Identify which cell holds the provided text, then report its [x, y] central coordinate. 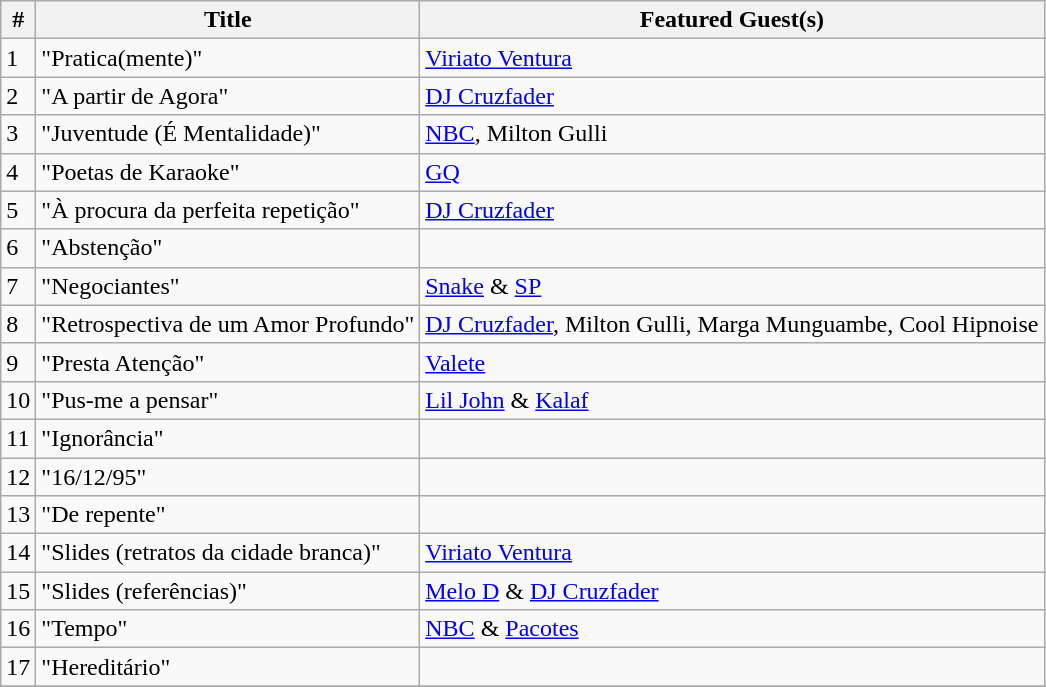
"Slides (retratos da cidade branca)" [228, 553]
"16/12/95" [228, 477]
16 [18, 629]
17 [18, 667]
6 [18, 248]
"À procura da perfeita repetição" [228, 210]
"Presta Atenção" [228, 362]
DJ Cruzfader, Milton Gulli, Marga Munguambe, Cool Hipnoise [732, 324]
"Poetas de Karaoke" [228, 172]
NBC & Pacotes [732, 629]
13 [18, 515]
7 [18, 286]
2 [18, 96]
11 [18, 438]
14 [18, 553]
GQ [732, 172]
9 [18, 362]
"Negociantes" [228, 286]
"Ignorância" [228, 438]
"Slides (referências)" [228, 591]
5 [18, 210]
"Tempo" [228, 629]
"Retrospectiva de um Amor Profundo" [228, 324]
8 [18, 324]
10 [18, 400]
# [18, 20]
"Hereditário" [228, 667]
"De repente" [228, 515]
"Pus-me a pensar" [228, 400]
3 [18, 134]
1 [18, 58]
"Juventude (É Mentalidade)" [228, 134]
Title [228, 20]
"Pratica(mente)" [228, 58]
Snake & SP [732, 286]
"Abstenção" [228, 248]
Lil John & Kalaf [732, 400]
Valete [732, 362]
Melo D & DJ Cruzfader [732, 591]
Featured Guest(s) [732, 20]
"A partir de Agora" [228, 96]
4 [18, 172]
15 [18, 591]
12 [18, 477]
NBC, Milton Gulli [732, 134]
